Detect which cell encompasses the target text, then output its (X, Y) center coordinate. 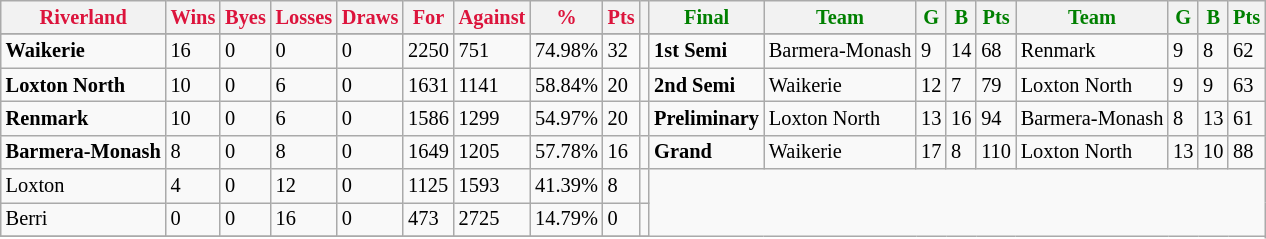
Riverland (84, 17)
62 (1246, 51)
14 (961, 51)
74.98% (566, 51)
110 (996, 152)
2725 (492, 219)
41.39% (566, 186)
Preliminary (706, 118)
61 (1246, 118)
Wins (194, 17)
4 (194, 186)
88 (1246, 152)
1141 (492, 85)
1649 (428, 152)
94 (996, 118)
63 (1246, 85)
7 (961, 85)
Draws (370, 17)
68 (996, 51)
57.78% (566, 152)
For (428, 17)
17 (931, 152)
Grand (706, 152)
Final (706, 17)
Against (492, 17)
Loxton (84, 186)
751 (492, 51)
1586 (428, 118)
32 (622, 51)
1631 (428, 85)
Losses (304, 17)
1593 (492, 186)
54.97% (566, 118)
Berri (84, 219)
473 (428, 219)
1125 (428, 186)
% (566, 17)
58.84% (566, 85)
1205 (492, 152)
Byes (245, 17)
2250 (428, 51)
14.79% (566, 219)
1st Semi (706, 51)
1299 (492, 118)
79 (996, 85)
2nd Semi (706, 85)
